Return (X, Y) of the center of cell containing provided text 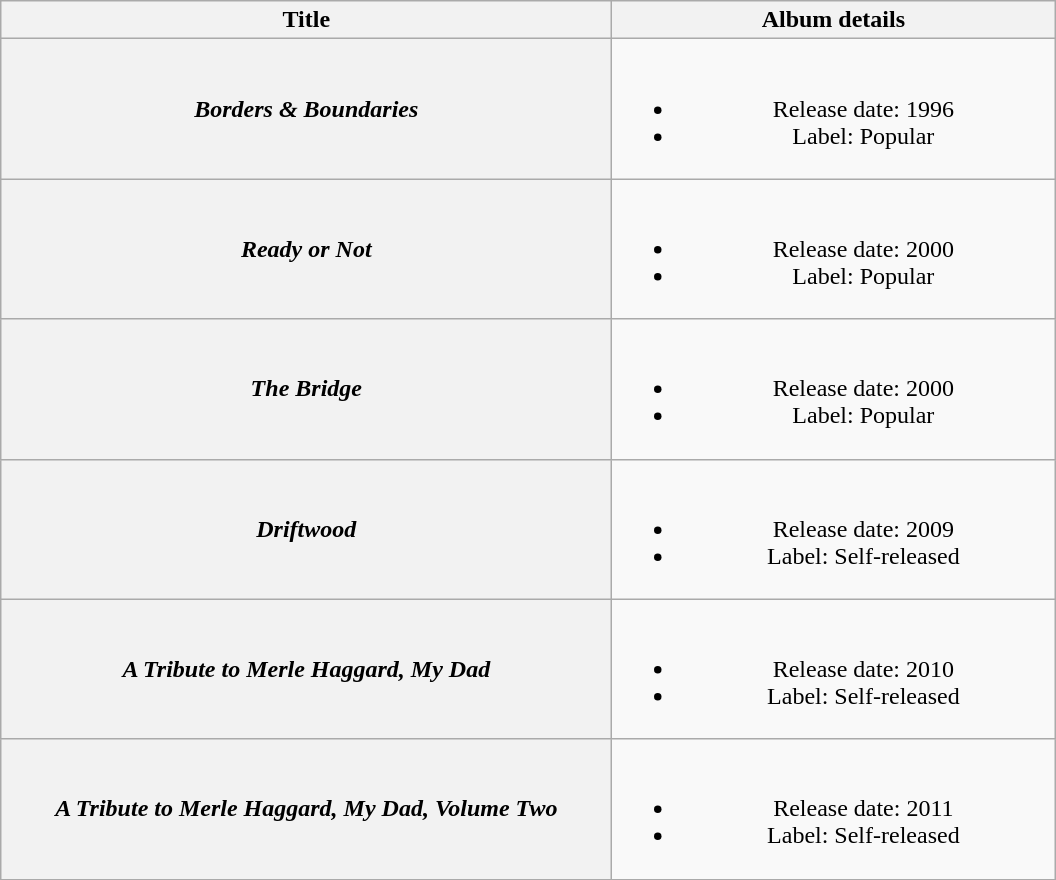
A Tribute to Merle Haggard, My Dad, Volume Two (306, 809)
The Bridge (306, 389)
Album details (834, 20)
Driftwood (306, 529)
A Tribute to Merle Haggard, My Dad (306, 669)
Title (306, 20)
Release date: 2009Label: Self-released (834, 529)
Release date: 2010Label: Self-released (834, 669)
Release date: 2011Label: Self-released (834, 809)
Ready or Not (306, 249)
Borders & Boundaries (306, 109)
Release date: 1996Label: Popular (834, 109)
